Locate the cell with the specified text and output its [x, y] center coordinate. 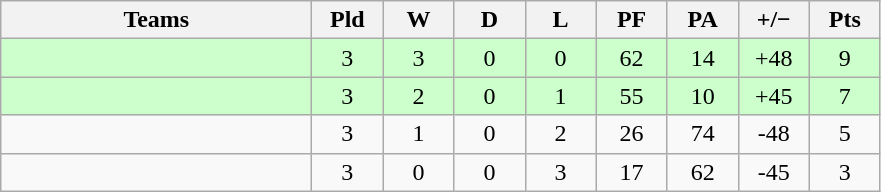
D [490, 20]
Teams [156, 20]
10 [702, 96]
9 [844, 58]
55 [632, 96]
W [418, 20]
-48 [774, 134]
Pts [844, 20]
7 [844, 96]
Pld [348, 20]
L [560, 20]
5 [844, 134]
17 [632, 172]
14 [702, 58]
26 [632, 134]
74 [702, 134]
+/− [774, 20]
PA [702, 20]
+48 [774, 58]
-45 [774, 172]
PF [632, 20]
+45 [774, 96]
